Detect which cell encompasses the target text, then output its [x, y] center coordinate. 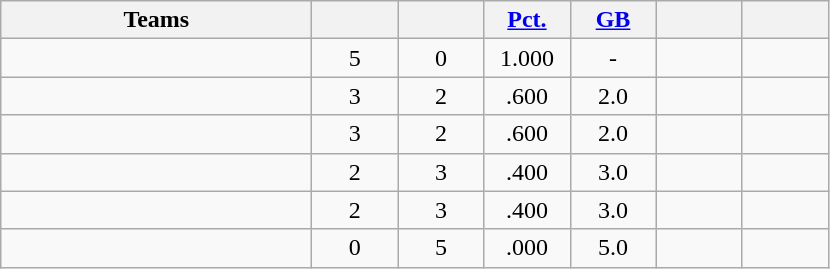
GB [613, 20]
Pct. [527, 20]
- [613, 58]
1.000 [527, 58]
.000 [527, 248]
Teams [156, 20]
5.0 [613, 248]
